Pinpoint the cell where the given text exists, returning its (x, y) midpoint coordinate. 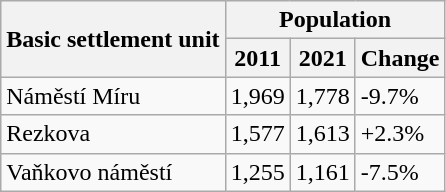
1,778 (322, 96)
Vaňkovo náměstí (113, 172)
-9.7% (400, 96)
1,161 (322, 172)
1,577 (258, 134)
Rezkova (113, 134)
Náměstí Míru (113, 96)
1,969 (258, 96)
1,255 (258, 172)
2021 (322, 58)
Population (335, 20)
+2.3% (400, 134)
Change (400, 58)
Basic settlement unit (113, 39)
1,613 (322, 134)
2011 (258, 58)
-7.5% (400, 172)
